Return the (X, Y) coordinate for the center point of the cell that contains the specified text.  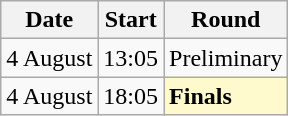
18:05 (131, 96)
Preliminary (226, 58)
Round (226, 20)
Start (131, 20)
Date (50, 20)
13:05 (131, 58)
Finals (226, 96)
